Detect which cell encompasses the target text, then output its (X, Y) center coordinate. 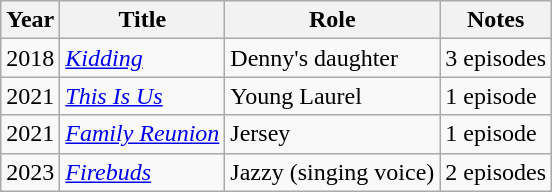
Year (30, 20)
3 episodes (496, 58)
2018 (30, 58)
Firebuds (142, 172)
Young Laurel (332, 96)
Denny's daughter (332, 58)
Role (332, 20)
Notes (496, 20)
Jazzy (singing voice) (332, 172)
This Is Us (142, 96)
Family Reunion (142, 134)
2 episodes (496, 172)
Kidding (142, 58)
Jersey (332, 134)
Title (142, 20)
2023 (30, 172)
